Return the [x, y] coordinate for the center point of the cell that contains the specified text.  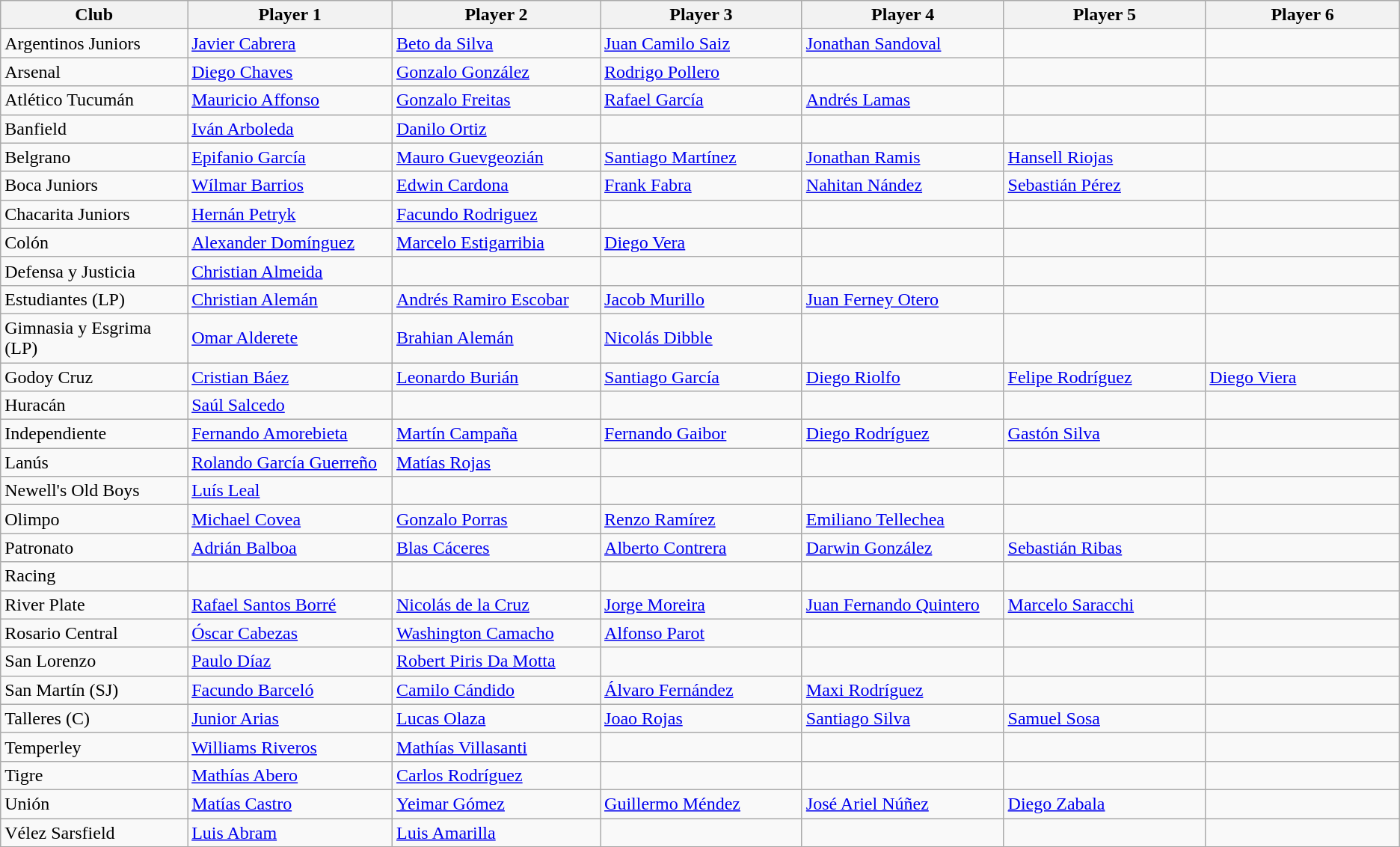
Felipe Rodríguez [1105, 376]
Mathías Villasanti [497, 747]
Óscar Cabezas [290, 633]
Lanús [94, 462]
Temperley [94, 747]
Diego Viera [1303, 376]
San Lorenzo [94, 661]
Jonathan Ramis [903, 157]
Mathías Abero [290, 775]
Paulo Díaz [290, 661]
Diego Vera [701, 242]
Santiago García [701, 376]
Andrés Lamas [903, 100]
Santiago Martínez [701, 157]
Edwin Cardona [497, 186]
Álvaro Fernández [701, 690]
Juan Camilo Saiz [701, 43]
Cristian Báez [290, 376]
Luis Amarilla [497, 833]
Marcelo Saracchi [1105, 605]
Robert Piris Da Motta [497, 661]
Sebastián Ribas [1105, 548]
Martín Campaña [497, 434]
Godoy Cruz [94, 376]
Christian Alemán [290, 299]
Brahian Alemán [497, 338]
Omar Alderete [290, 338]
Guillermo Méndez [701, 804]
Facundo Rodriguez [497, 214]
Alfonso Parot [701, 633]
Fernando Gaibor [701, 434]
Joao Rojas [701, 718]
Junior Arias [290, 718]
Michael Covea [290, 519]
Matías Rojas [497, 462]
Player 6 [1303, 15]
Gonzalo Freitas [497, 100]
Hansell Riojas [1105, 157]
Arsenal [94, 72]
Camilo Cándido [497, 690]
Jorge Moreira [701, 605]
Adrián Balboa [290, 548]
Juan Fernando Quintero [903, 605]
Rosario Central [94, 633]
Rafael Santos Borré [290, 605]
Iván Arboleda [290, 129]
Diego Rodríguez [903, 434]
Player 4 [903, 15]
San Martín (SJ) [94, 690]
Renzo Ramírez [701, 519]
Luís Leal [290, 491]
Boca Juniors [94, 186]
Newell's Old Boys [94, 491]
Player 2 [497, 15]
Hernán Petryk [290, 214]
Beto da Silva [497, 43]
Javier Cabrera [290, 43]
Saúl Salcedo [290, 406]
Nahitan Nández [903, 186]
Huracán [94, 406]
Santiago Silva [903, 718]
Argentinos Juniors [94, 43]
Lucas Olaza [497, 718]
Atlético Tucumán [94, 100]
Gonzalo González [497, 72]
Gonzalo Porras [497, 519]
Player 3 [701, 15]
Jonathan Sandoval [903, 43]
Frank Fabra [701, 186]
Defensa y Justicia [94, 271]
Colón [94, 242]
Williams Riveros [290, 747]
Sebastián Pérez [1105, 186]
Darwin González [903, 548]
Rolando García Guerreño [290, 462]
Player 1 [290, 15]
Belgrano [94, 157]
Nicolás Dibble [701, 338]
Estudiantes (LP) [94, 299]
Talleres (C) [94, 718]
Juan Ferney Otero [903, 299]
Christian Almeida [290, 271]
Fernando Amorebieta [290, 434]
Gastón Silva [1105, 434]
Player 5 [1105, 15]
Wílmar Barrios [290, 186]
River Plate [94, 605]
Marcelo Estigarribia [497, 242]
Epifanio García [290, 157]
Samuel Sosa [1105, 718]
Club [94, 15]
Tigre [94, 775]
Nicolás de la Cruz [497, 605]
Diego Zabala [1105, 804]
Andrés Ramiro Escobar [497, 299]
Alexander Domínguez [290, 242]
Yeimar Gómez [497, 804]
Diego Chaves [290, 72]
Vélez Sarsfield [94, 833]
Facundo Barceló [290, 690]
Danilo Ortiz [497, 129]
Olimpo [94, 519]
Mauro Guevgeozián [497, 157]
Maxi Rodríguez [903, 690]
Luis Abram [290, 833]
Rafael García [701, 100]
Gimnasia y Esgrima (LP) [94, 338]
Racing [94, 576]
Independiente [94, 434]
Emiliano Tellechea [903, 519]
José Ariel Núñez [903, 804]
Chacarita Juniors [94, 214]
Diego Riolfo [903, 376]
Unión [94, 804]
Blas Cáceres [497, 548]
Rodrigo Pollero [701, 72]
Washington Camacho [497, 633]
Alberto Contrera [701, 548]
Banfield [94, 129]
Mauricio Affonso [290, 100]
Patronato [94, 548]
Matías Castro [290, 804]
Leonardo Burián [497, 376]
Jacob Murillo [701, 299]
Carlos Rodríguez [497, 775]
